Search for the cell housing the specified text and yield its [X, Y] center coordinate. 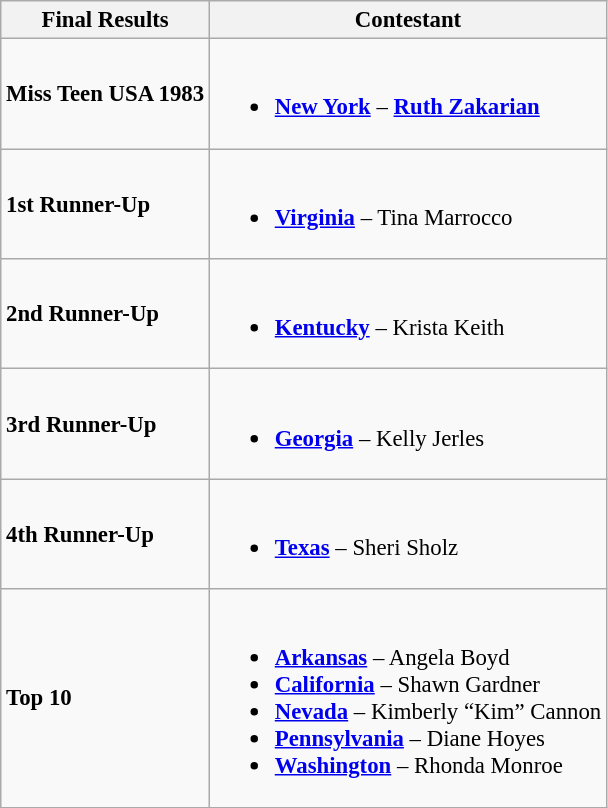
New York – Ruth Zakarian [408, 94]
Georgia – Kelly Jerles [408, 424]
Top 10 [106, 698]
1st Runner-Up [106, 204]
Miss Teen USA 1983 [106, 94]
Virginia – Tina Marrocco [408, 204]
Kentucky – Krista Keith [408, 314]
Contestant [408, 20]
2nd Runner-Up [106, 314]
3rd Runner-Up [106, 424]
Arkansas – Angela BoydCalifornia – Shawn GardnerNevada – Kimberly “Kim” CannonPennsylvania – Diane HoyesWashington – Rhonda Monroe [408, 698]
4th Runner-Up [106, 534]
Texas – Sheri Sholz [408, 534]
Final Results [106, 20]
